Output the (x, y) coordinate of the center of the cell containing the given text.  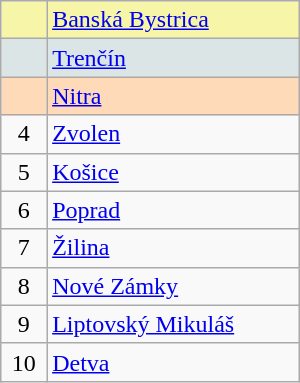
Nitra (174, 96)
8 (24, 286)
9 (24, 324)
Zvolen (174, 134)
Nové Zámky (174, 286)
6 (24, 210)
Banská Bystrica (174, 20)
Žilina (174, 248)
7 (24, 248)
5 (24, 172)
Košice (174, 172)
Poprad (174, 210)
4 (24, 134)
Detva (174, 362)
Trenčín (174, 58)
10 (24, 362)
Liptovský Mikuláš (174, 324)
